Pinpoint the cell where the given text exists, returning its [x, y] midpoint coordinate. 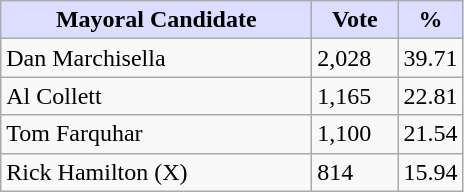
Dan Marchisella [156, 58]
Al Collett [156, 96]
39.71 [430, 58]
Mayoral Candidate [156, 20]
1,100 [355, 134]
% [430, 20]
2,028 [355, 58]
Rick Hamilton (X) [156, 172]
15.94 [430, 172]
1,165 [355, 96]
814 [355, 172]
Vote [355, 20]
21.54 [430, 134]
22.81 [430, 96]
Tom Farquhar [156, 134]
